For the text-containing cell, return its midpoint in (x, y) coordinate format. 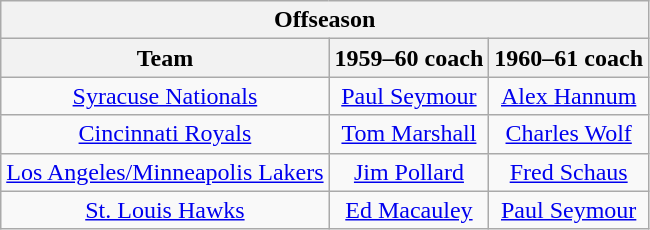
Jim Pollard (409, 172)
Charles Wolf (569, 134)
St. Louis Hawks (165, 210)
Fred Schaus (569, 172)
Los Angeles/Minneapolis Lakers (165, 172)
Syracuse Nationals (165, 96)
Ed Macauley (409, 210)
Cincinnati Royals (165, 134)
Offseason (325, 20)
1960–61 coach (569, 58)
Tom Marshall (409, 134)
Team (165, 58)
1959–60 coach (409, 58)
Alex Hannum (569, 96)
